Scan for the cell matching the given text and deliver its [x, y] coordinate at center. 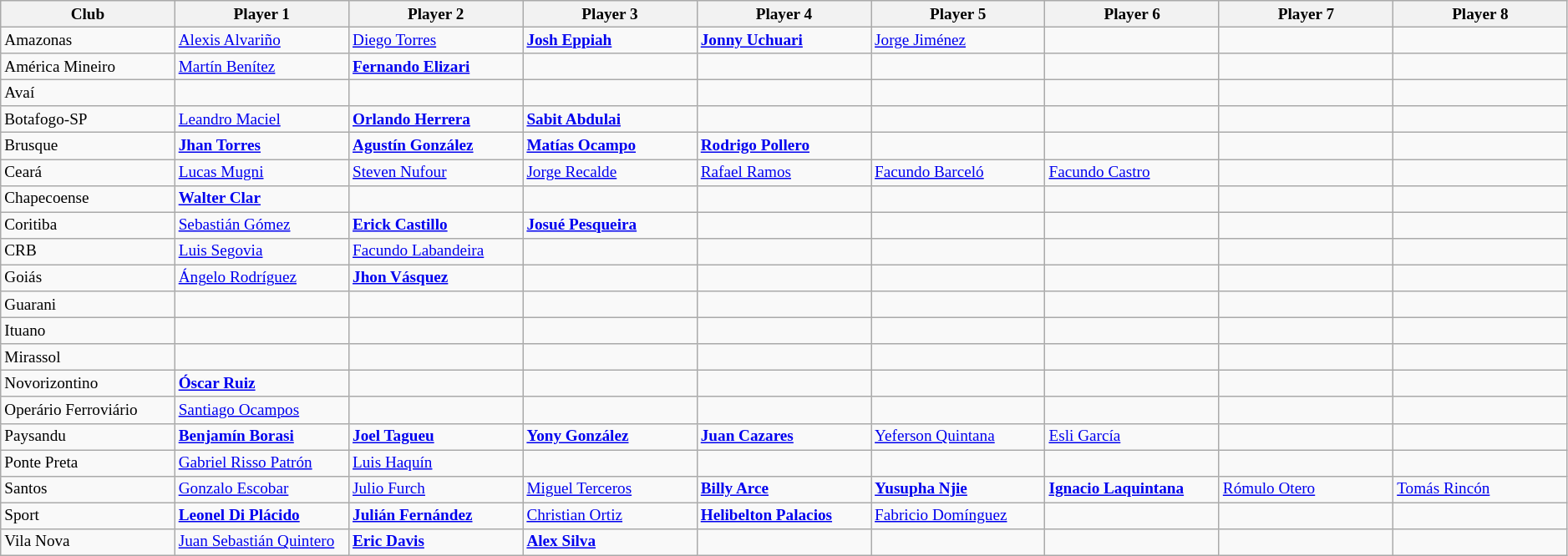
Botafogo-SP [88, 119]
Goiás [88, 278]
Player 3 [610, 14]
Ceará [88, 172]
Diego Torres [435, 40]
América Mineiro [88, 67]
Player 5 [958, 14]
Óscar Ruiz [261, 384]
Alexis Alvariño [261, 40]
Vila Nova [88, 542]
Gonzalo Escobar [261, 489]
Jhan Torres [261, 146]
Ángelo Rodríguez [261, 278]
Jorge Recalde [610, 172]
Joel Tagueu [435, 437]
Santos [88, 489]
Player 1 [261, 14]
Sebastián Gómez [261, 225]
Rómulo Otero [1306, 489]
Josh Eppiah [610, 40]
Facundo Barceló [958, 172]
Guarani [88, 305]
Esli García [1132, 437]
Mirassol [88, 357]
Martín Benítez [261, 67]
Lucas Mugni [261, 172]
Josué Pesqueira [610, 225]
Ituano [88, 331]
Novorizontino [88, 384]
Brusque [88, 146]
Benjamín Borasi [261, 437]
Helibelton Palacios [784, 516]
Juan Cazares [784, 437]
Club [88, 14]
Alex Silva [610, 542]
Matías Ocampo [610, 146]
Yeferson Quintana [958, 437]
Rafael Ramos [784, 172]
Player 4 [784, 14]
Billy Arce [784, 489]
Gabriel Risso Patrón [261, 462]
Player 8 [1480, 14]
Player 2 [435, 14]
Fernando Elizari [435, 67]
Rodrigo Pollero [784, 146]
Avaí [88, 93]
Santiago Ocampos [261, 410]
Luis Segovia [261, 251]
Chapecoense [88, 199]
Julio Furch [435, 489]
Steven Nufour [435, 172]
Agustín González [435, 146]
Player 7 [1306, 14]
Facundo Labandeira [435, 251]
Sport [88, 516]
Christian Ortiz [610, 516]
Orlando Herrera [435, 119]
Player 6 [1132, 14]
Sabit Abdulai [610, 119]
Operário Ferroviário [88, 410]
Paysandu [88, 437]
Miguel Terceros [610, 489]
Jhon Vásquez [435, 278]
Jonny Uchuari [784, 40]
Walter Clar [261, 199]
Yony González [610, 437]
Julián Fernández [435, 516]
Facundo Castro [1132, 172]
Amazonas [88, 40]
Coritiba [88, 225]
Leonel Di Plácido [261, 516]
Jorge Jiménez [958, 40]
Luis Haquín [435, 462]
Ponte Preta [88, 462]
Yusupha Njie [958, 489]
Tomás Rincón [1480, 489]
Ignacio Laquintana [1132, 489]
Eric Davis [435, 542]
Fabricio Domínguez [958, 516]
Juan Sebastián Quintero [261, 542]
Erick Castillo [435, 225]
CRB [88, 251]
Leandro Maciel [261, 119]
